Scan for the cell matching the given text and deliver its (X, Y) coordinate at center. 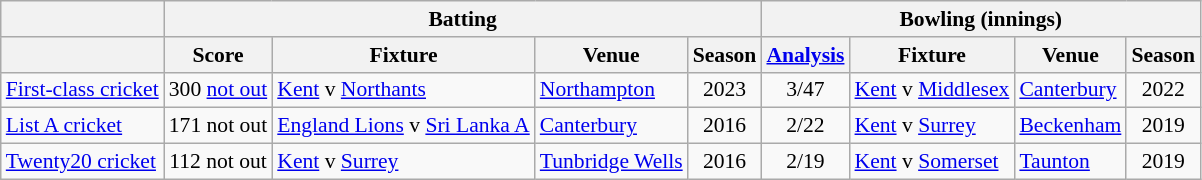
Kent v Middlesex (932, 90)
2022 (1163, 90)
Bowling (innings) (980, 19)
171 not out (218, 126)
2/19 (805, 162)
2023 (725, 90)
300 not out (218, 90)
Score (218, 55)
Tunbridge Wells (612, 162)
List A cricket (82, 126)
Kent v Northants (404, 90)
112 not out (218, 162)
Northampton (612, 90)
Twenty20 cricket (82, 162)
First-class cricket (82, 90)
Beckenham (1070, 126)
Batting (463, 19)
Analysis (805, 55)
Kent v Somerset (932, 162)
England Lions v Sri Lanka A (404, 126)
2/22 (805, 126)
3/47 (805, 90)
Taunton (1070, 162)
